Find where the given text appears and provide that cell's center as (X, Y) coordinate. 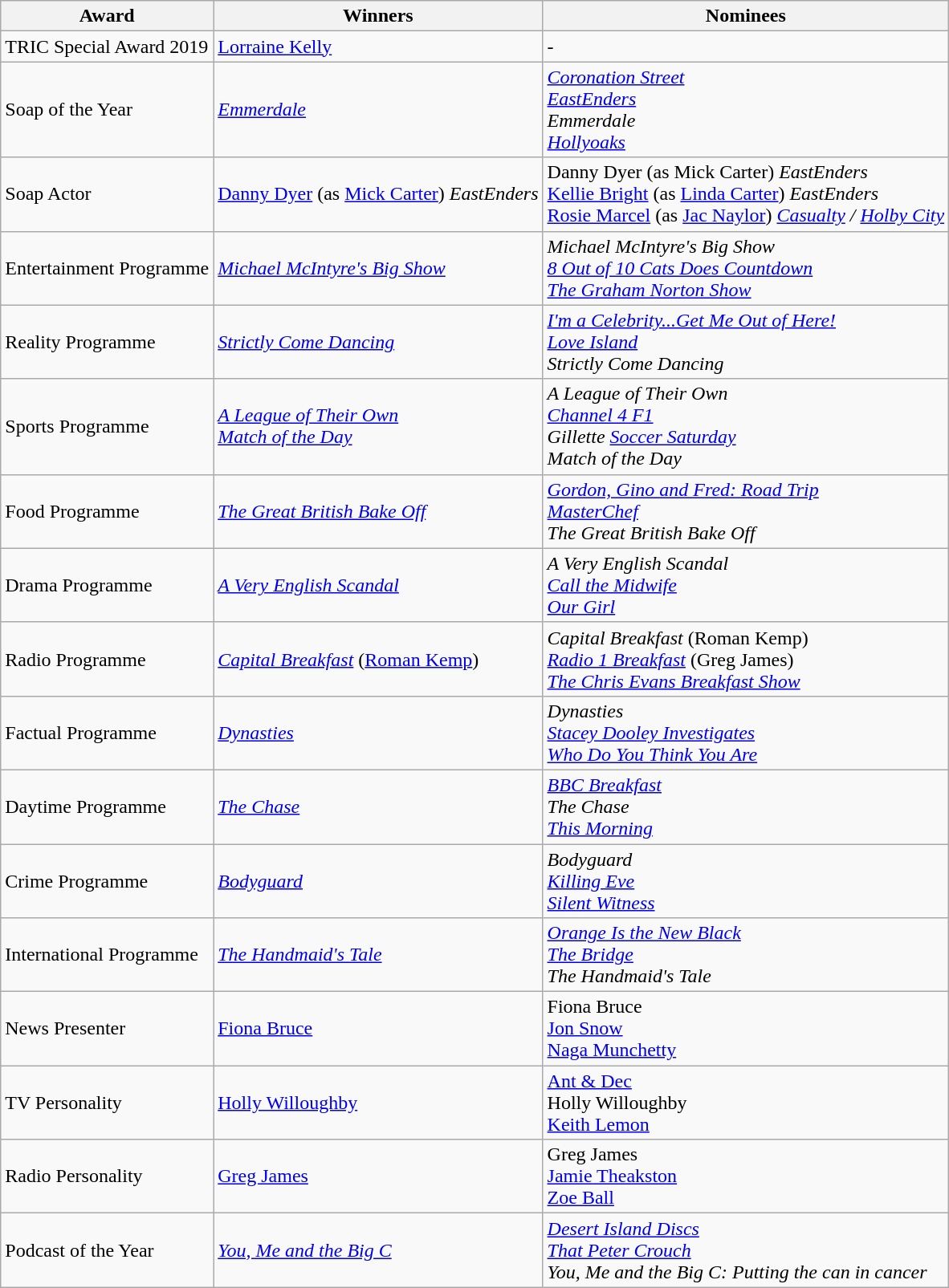
Desert Island Discs That Peter Crouch You, Me and the Big C: Putting the can in cancer (746, 1250)
Emmerdale (378, 109)
Gordon, Gino and Fred: Road Trip MasterChef The Great British Bake Off (746, 511)
Capital Breakfast (Roman Kemp) Radio 1 Breakfast (Greg James) The Chris Evans Breakfast Show (746, 659)
Radio Personality (108, 1176)
Soap Actor (108, 194)
A League of Their Own Channel 4 F1 Gillette Soccer Saturday Match of the Day (746, 427)
The Handmaid's Tale (378, 955)
News Presenter (108, 1029)
Drama Programme (108, 585)
Fiona Bruce Jon Snow Naga Munchetty (746, 1029)
Bodyguard Killing Eve Silent Witness (746, 881)
A Very English Scandal (378, 585)
Capital Breakfast (Roman Kemp) (378, 659)
BBC Breakfast The Chase This Morning (746, 807)
Danny Dyer (as Mick Carter) EastEnders Kellie Bright (as Linda Carter) EastEndersRosie Marcel (as Jac Naylor) Casualty / Holby City (746, 194)
Ant & Dec Holly Willoughby Keith Lemon (746, 1103)
Lorraine Kelly (378, 47)
A Very English Scandal Call the Midwife Our Girl (746, 585)
Podcast of the Year (108, 1250)
Michael McIntyre's Big Show (378, 268)
Sports Programme (108, 427)
TRIC Special Award 2019 (108, 47)
The Great British Bake Off (378, 511)
Holly Willoughby (378, 1103)
- (746, 47)
Food Programme (108, 511)
Winners (378, 16)
Fiona Bruce (378, 1029)
Michael McIntyre's Big Show 8 Out of 10 Cats Does Countdown The Graham Norton Show (746, 268)
TV Personality (108, 1103)
The Chase (378, 807)
International Programme (108, 955)
Factual Programme (108, 733)
Strictly Come Dancing (378, 342)
Nominees (746, 16)
Danny Dyer (as Mick Carter) EastEnders (378, 194)
Dynasties (378, 733)
A League of Their Own Match of the Day (378, 427)
Daytime Programme (108, 807)
Dynasties Stacey Dooley Investigates Who Do You Think You Are (746, 733)
I'm a Celebrity...Get Me Out of Here! Love Island Strictly Come Dancing (746, 342)
Radio Programme (108, 659)
Greg James (378, 1176)
Crime Programme (108, 881)
Greg James Jamie Theakston Zoe Ball (746, 1176)
Award (108, 16)
Reality Programme (108, 342)
Orange Is the New Black The Bridge The Handmaid's Tale (746, 955)
Coronation Street EastEnders Emmerdale Hollyoaks (746, 109)
Soap of the Year (108, 109)
Bodyguard (378, 881)
Entertainment Programme (108, 268)
You, Me and the Big C (378, 1250)
